Locate the cell with the specified text and output its (x, y) center coordinate. 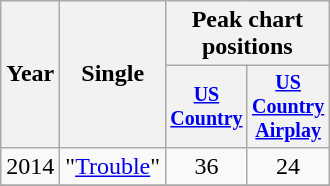
Peak chartpositions (248, 34)
2014 (30, 166)
US Country (207, 106)
"Trouble" (113, 166)
24 (288, 166)
Year (30, 74)
36 (207, 166)
US Country Airplay (288, 106)
Single (113, 74)
